Extract the (X, Y) coordinate from the center of the cell holding the provided text.  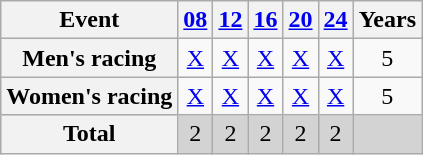
16 (266, 20)
Event (90, 20)
Women's racing (90, 96)
Men's racing (90, 58)
20 (300, 20)
12 (230, 20)
24 (336, 20)
Years (387, 20)
Total (90, 134)
08 (196, 20)
